Locate the cell with the specified text and output its (X, Y) center coordinate. 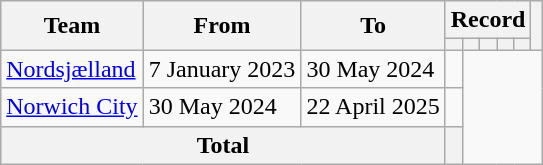
Record (488, 20)
Norwich City (72, 107)
Nordsjælland (72, 69)
From (222, 26)
22 April 2025 (373, 107)
Total (223, 145)
7 January 2023 (222, 69)
To (373, 26)
Team (72, 26)
